Identify which cell holds the provided text, then report its [x, y] central coordinate. 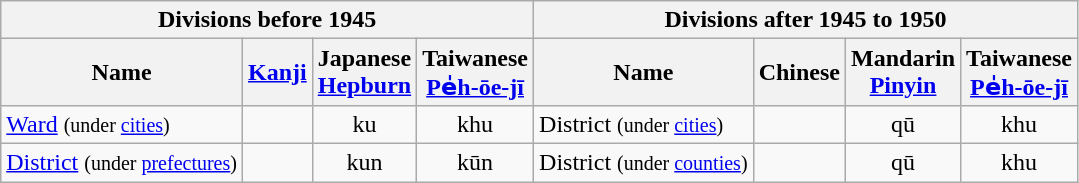
Ward (under cities) [122, 124]
kūn [476, 162]
District (under cities) [644, 124]
Chinese [799, 72]
Divisions after 1945 to 1950 [806, 20]
JapaneseHepburn [364, 72]
Divisions before 1945 [268, 20]
Kanji [277, 72]
MandarinPinyin [904, 72]
District (under counties) [644, 162]
District (under prefectures) [122, 162]
ku [364, 124]
kun [364, 162]
